From the cell containing the given text, extract its center point as (X, Y) coordinate. 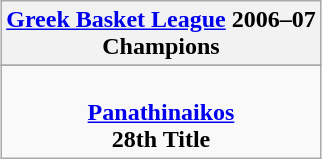
Panathinaikos28th Title (162, 112)
Greek Basket League 2006–07Champions (162, 34)
